Capture the cell that displays the provided text and extract its (x, y) central coordinate. 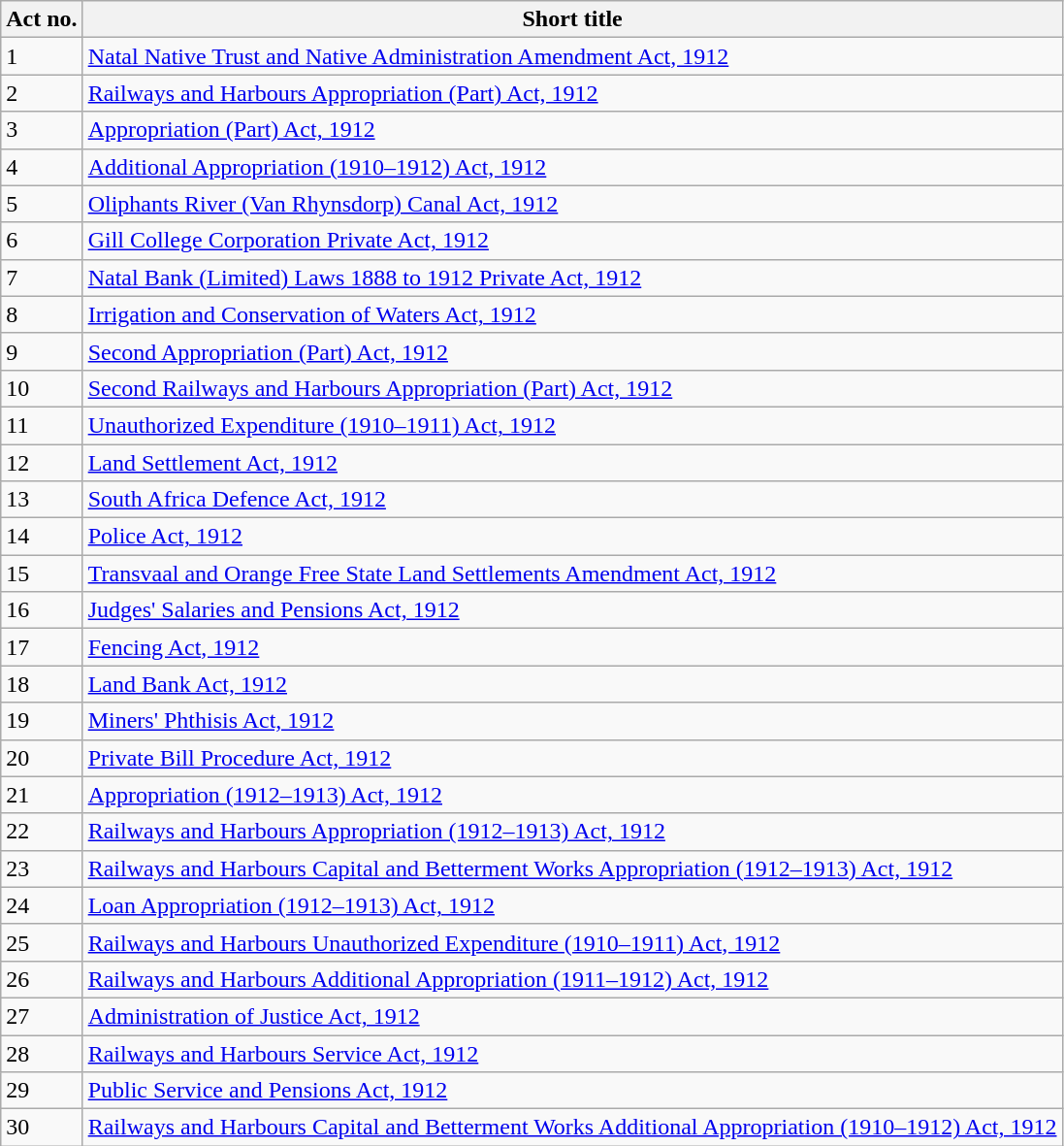
Judges' Salaries and Pensions Act, 1912 (572, 610)
Railways and Harbours Unauthorized Expenditure (1910–1911) Act, 1912 (572, 942)
26 (42, 979)
Miners' Phthisis Act, 1912 (572, 721)
29 (42, 1091)
14 (42, 537)
16 (42, 610)
Additional Appropriation (1910–1912) Act, 1912 (572, 167)
Loan Appropriation (1912–1913) Act, 1912 (572, 905)
1 (42, 56)
20 (42, 758)
9 (42, 351)
2 (42, 93)
Railways and Harbours Appropriation (1912–1913) Act, 1912 (572, 832)
25 (42, 942)
Railways and Harbours Appropriation (Part) Act, 1912 (572, 93)
Short title (572, 19)
Land Settlement Act, 1912 (572, 463)
South Africa Defence Act, 1912 (572, 500)
Natal Bank (Limited) Laws 1888 to 1912 Private Act, 1912 (572, 278)
Irrigation and Conservation of Waters Act, 1912 (572, 314)
5 (42, 204)
27 (42, 1016)
15 (42, 573)
Fencing Act, 1912 (572, 647)
Gill College Corporation Private Act, 1912 (572, 241)
23 (42, 868)
6 (42, 241)
Railways and Harbours Capital and Betterment Works Additional Appropriation (1910–1912) Act, 1912 (572, 1128)
Administration of Justice Act, 1912 (572, 1016)
Act no. (42, 19)
24 (42, 905)
Unauthorized Expenditure (1910–1911) Act, 1912 (572, 425)
Second Appropriation (Part) Act, 1912 (572, 351)
17 (42, 647)
28 (42, 1053)
Railways and Harbours Additional Appropriation (1911–1912) Act, 1912 (572, 979)
30 (42, 1128)
13 (42, 500)
3 (42, 130)
19 (42, 721)
8 (42, 314)
22 (42, 832)
Public Service and Pensions Act, 1912 (572, 1091)
Land Bank Act, 1912 (572, 684)
Transvaal and Orange Free State Land Settlements Amendment Act, 1912 (572, 573)
Appropriation (1912–1913) Act, 1912 (572, 795)
Police Act, 1912 (572, 537)
10 (42, 388)
4 (42, 167)
12 (42, 463)
Oliphants River (Van Rhynsdorp) Canal Act, 1912 (572, 204)
21 (42, 795)
11 (42, 425)
Railways and Harbours Capital and Betterment Works Appropriation (1912–1913) Act, 1912 (572, 868)
Private Bill Procedure Act, 1912 (572, 758)
18 (42, 684)
Second Railways and Harbours Appropriation (Part) Act, 1912 (572, 388)
7 (42, 278)
Appropriation (Part) Act, 1912 (572, 130)
Railways and Harbours Service Act, 1912 (572, 1053)
Natal Native Trust and Native Administration Amendment Act, 1912 (572, 56)
